Pinpoint the cell where the given text exists, returning its [x, y] midpoint coordinate. 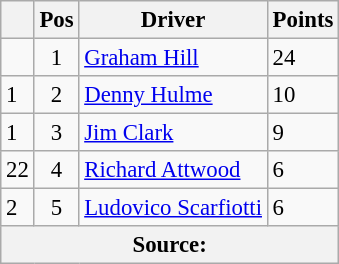
Ludovico Scarfiotti [173, 208]
10 [302, 95]
9 [302, 133]
Graham Hill [173, 58]
Jim Clark [173, 133]
Pos [56, 20]
22 [18, 170]
Driver [173, 20]
5 [56, 208]
24 [302, 58]
Source: [170, 245]
4 [56, 170]
3 [56, 133]
Richard Attwood [173, 170]
Points [302, 20]
Denny Hulme [173, 95]
